Return (x, y) of the center of cell containing provided text 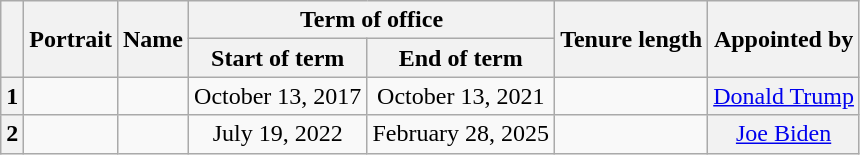
Tenure length (632, 39)
Term of office (372, 20)
Portrait (71, 39)
Donald Trump (784, 96)
End of term (461, 58)
February 28, 2025 (461, 134)
Joe Biden (784, 134)
Appointed by (784, 39)
October 13, 2021 (461, 96)
Start of term (278, 58)
1 (12, 96)
Name (152, 39)
2 (12, 134)
October 13, 2017 (278, 96)
July 19, 2022 (278, 134)
